Extract the (X, Y) coordinate from the center of the cell holding the provided text.  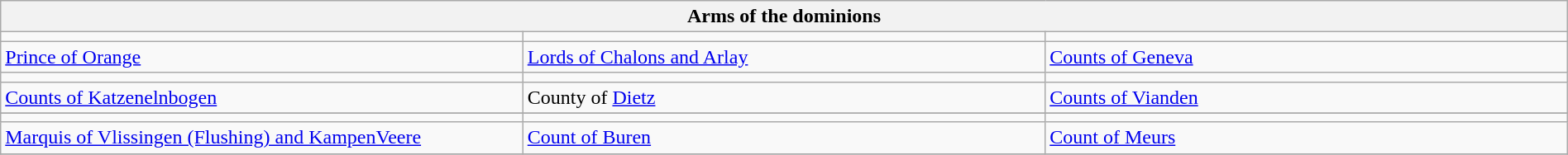
Marquis of Vlissingen (Flushing) and KampenVeere (262, 138)
Prince of Orange (262, 57)
Count of Buren (784, 138)
Arms of the dominions (784, 16)
Lords of Chalons and Arlay (784, 57)
Counts of Katzenelnbogen (262, 97)
County of Dietz (784, 97)
Counts of Vianden (1307, 97)
Counts of Geneva (1307, 57)
Count of Meurs (1307, 138)
